Provide the [x, y] coordinate of the cell's center where the given text is located.  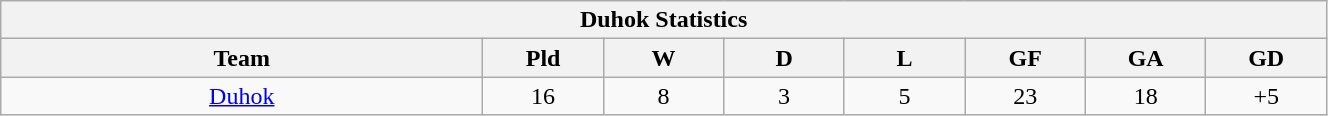
GD [1266, 58]
8 [664, 96]
Duhok [242, 96]
3 [784, 96]
23 [1026, 96]
W [664, 58]
5 [904, 96]
18 [1146, 96]
GA [1146, 58]
D [784, 58]
Pld [544, 58]
Duhok Statistics [664, 20]
+5 [1266, 96]
Team [242, 58]
16 [544, 96]
GF [1026, 58]
L [904, 58]
